Identify which cell holds the provided text, then report its (x, y) central coordinate. 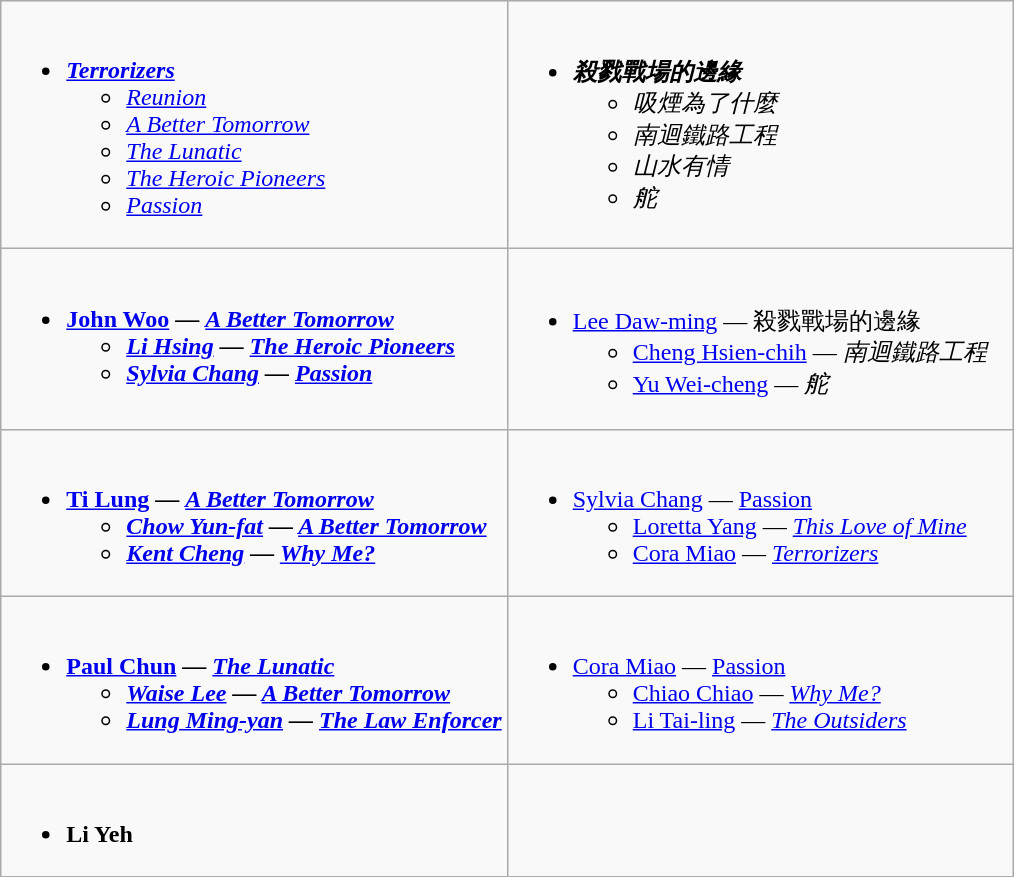
TerrorizersReunionA Better TomorrowThe LunaticThe Heroic PioneersPassion (254, 125)
Cora Miao — PassionChiao Chiao — Why Me?Li Tai-ling — The Outsiders (760, 680)
Li Yeh (254, 820)
Ti Lung — A Better TomorrowChow Yun-fat — A Better TomorrowKent Cheng — Why Me? (254, 512)
John Woo — A Better TomorrowLi Hsing — The Heroic PioneersSylvia Chang — Passion (254, 340)
Sylvia Chang — PassionLoretta Yang — This Love of MineCora Miao — Terrorizers (760, 512)
Lee Daw-ming — 殺戮戰場的邊緣Cheng Hsien-chih — 南迴鐵路工程Yu Wei-cheng — 舵 (760, 340)
Paul Chun — The LunaticWaise Lee — A Better TomorrowLung Ming-yan — The Law Enforcer (254, 680)
殺戮戰場的邊緣吸煙為了什麼南迴鐵路工程山水有情舵 (760, 125)
